Locate the cell with the specified text and output its [x, y] center coordinate. 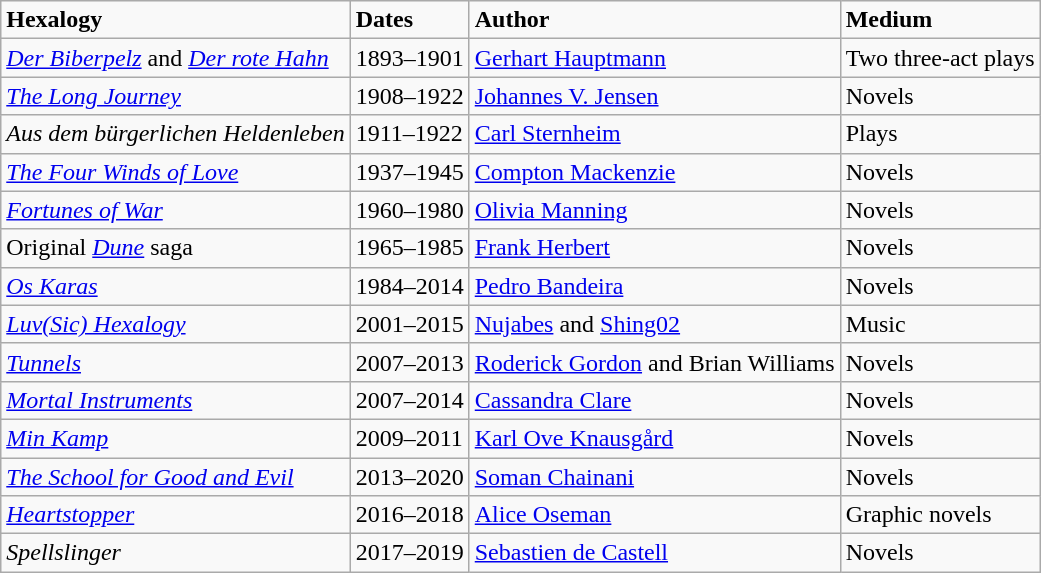
2009–2011 [410, 438]
1960–1980 [410, 210]
Plays [940, 134]
Hexalogy [176, 20]
Johannes V. Jensen [654, 96]
2016–2018 [410, 515]
Pedro Bandeira [654, 286]
Music [940, 324]
Cassandra Clare [654, 400]
2007–2014 [410, 400]
Karl Ove Knausgård [654, 438]
The Four Winds of Love [176, 172]
Mortal Instruments [176, 400]
The School for Good and Evil [176, 477]
1984–2014 [410, 286]
Der Biberpelz and Der rote Hahn [176, 58]
Original Dune saga [176, 248]
Fortunes of War [176, 210]
2013–2020 [410, 477]
2007–2013 [410, 362]
Medium [940, 20]
1937–1945 [410, 172]
1965–1985 [410, 248]
Sebastien de Castell [654, 553]
Graphic novels [940, 515]
1893–1901 [410, 58]
Alice Oseman [654, 515]
Frank Herbert [654, 248]
2017–2019 [410, 553]
Nujabes and Shing02 [654, 324]
Roderick Gordon and Brian Williams [654, 362]
Compton Mackenzie [654, 172]
Heartstopper [176, 515]
Dates [410, 20]
Aus dem bürgerlichen Heldenleben [176, 134]
The Long Journey [176, 96]
2001–2015 [410, 324]
Carl Sternheim [654, 134]
Olivia Manning [654, 210]
Spellslinger [176, 553]
Min Kamp [176, 438]
1911–1922 [410, 134]
Two three-act plays [940, 58]
Gerhart Hauptmann [654, 58]
Luv(Sic) Hexalogy [176, 324]
Soman Chainani [654, 477]
1908–1922 [410, 96]
Author [654, 20]
Os Karas [176, 286]
Tunnels [176, 362]
